Extract the [x, y] coordinate from the center of the cell holding the provided text.  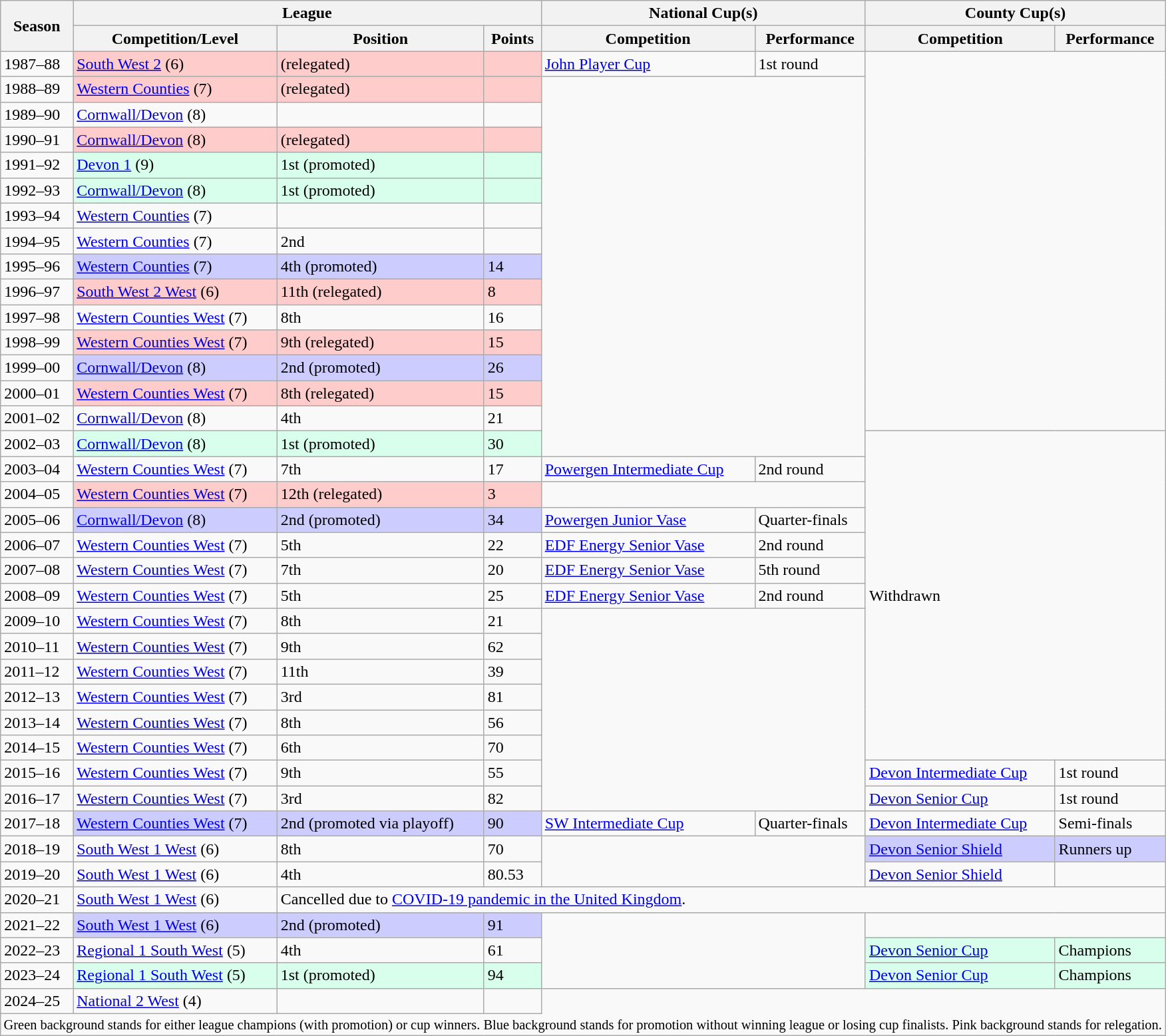
1991–92 [37, 165]
56 [512, 722]
12th (relegated) [381, 494]
2024–25 [37, 1001]
2021–22 [37, 925]
8 [512, 291]
1997–98 [37, 317]
9th (relegated) [381, 343]
2013–14 [37, 722]
2006–07 [37, 545]
Competition/Level [175, 39]
8th (relegated) [381, 393]
2020–21 [37, 900]
1992–93 [37, 190]
14 [512, 266]
1993–94 [37, 216]
Powergen Intermediate Cup [648, 469]
4th (promoted) [381, 266]
2015–16 [37, 773]
1995–96 [37, 266]
John Player Cup [648, 64]
2001–02 [37, 419]
County Cup(s) [1015, 13]
Devon 1 (9) [175, 165]
National Cup(s) [703, 13]
61 [512, 950]
16 [512, 317]
62 [512, 646]
League [307, 13]
2018–19 [37, 849]
Runners up [1110, 849]
SW Intermediate Cup [648, 824]
South West 2 (6) [175, 64]
6th [381, 748]
2019–20 [37, 874]
South West 2 West (6) [175, 291]
22 [512, 545]
2011–12 [37, 671]
2023–24 [37, 975]
1998–99 [37, 343]
2003–04 [37, 469]
1987–88 [37, 64]
2nd [381, 241]
2012–13 [37, 697]
Season [37, 26]
2016–17 [37, 798]
11th (relegated) [381, 291]
11th [381, 671]
90 [512, 824]
20 [512, 570]
2nd (promoted via playoff) [381, 824]
2000–01 [37, 393]
1996–97 [37, 291]
91 [512, 925]
39 [512, 671]
1989–90 [37, 114]
2005–06 [37, 520]
Powergen Junior Vase [648, 520]
2008–09 [37, 596]
34 [512, 520]
2002–03 [37, 444]
1990–91 [37, 140]
25 [512, 596]
26 [512, 368]
2004–05 [37, 494]
3 [512, 494]
82 [512, 798]
1994–95 [37, 241]
2022–23 [37, 950]
2017–18 [37, 824]
1999–00 [37, 368]
Position [381, 39]
5th round [810, 570]
94 [512, 975]
2007–08 [37, 570]
Withdrawn [1015, 596]
2010–11 [37, 646]
30 [512, 444]
55 [512, 773]
2014–15 [37, 748]
17 [512, 469]
National 2 West (4) [175, 1001]
1988–89 [37, 89]
2009–10 [37, 621]
Semi-finals [1110, 824]
81 [512, 697]
80.53 [512, 874]
Cancelled due to COVID-19 pandemic in the United Kingdom. [721, 900]
Points [512, 39]
